Detect which cell encompasses the target text, then output its (X, Y) center coordinate. 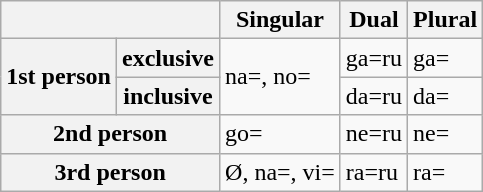
ga= (446, 58)
ne= (446, 134)
2nd person (110, 134)
Singular (280, 20)
inclusive (168, 96)
1st person (59, 77)
ra=ru (374, 172)
na=, no= (280, 77)
Dual (374, 20)
ra= (446, 172)
Ø, na=, vi= (280, 172)
go= (280, 134)
Plural (446, 20)
ne=ru (374, 134)
da=ru (374, 96)
exclusive (168, 58)
da= (446, 96)
3rd person (110, 172)
ga=ru (374, 58)
